Capture the cell that displays the provided text and extract its (x, y) central coordinate. 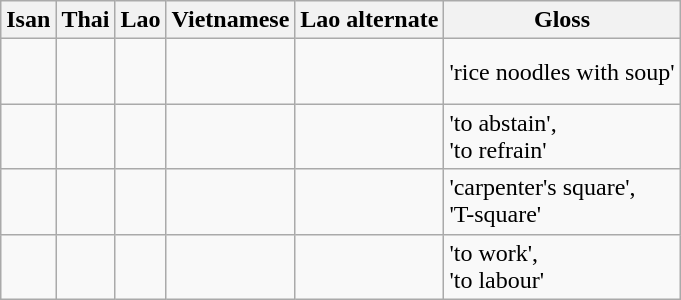
'to work','to labour' (562, 266)
Gloss (562, 20)
'to abstain','to refrain' (562, 136)
Lao (140, 20)
Lao alternate (370, 20)
Isan (28, 20)
'rice noodles with soup' (562, 72)
Vietnamese (230, 20)
'carpenter's square','T-square' (562, 202)
Thai (86, 20)
